Search for the cell housing the specified text and yield its [X, Y] center coordinate. 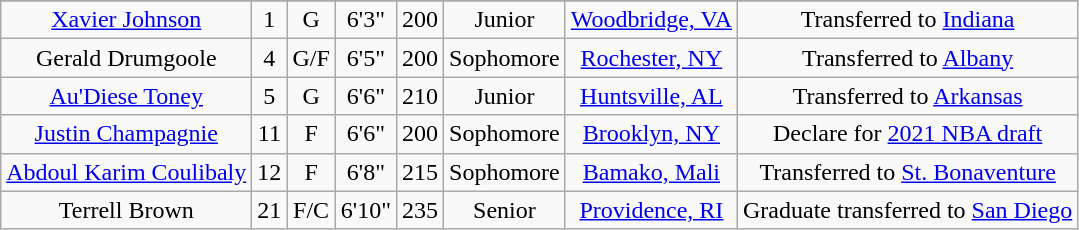
Xavier Johnson [126, 20]
Huntsville, AL [651, 96]
4 [270, 58]
Providence, RI [651, 210]
Senior [505, 210]
21 [270, 210]
215 [420, 172]
Transferred to St. Bonaventure [908, 172]
12 [270, 172]
235 [420, 210]
Au'Diese Toney [126, 96]
F/C [311, 210]
5 [270, 96]
Rochester, NY [651, 58]
11 [270, 134]
6'5" [366, 58]
Brooklyn, NY [651, 134]
210 [420, 96]
6'3" [366, 20]
Transferred to Indiana [908, 20]
Bamako, Mali [651, 172]
Justin Champagnie [126, 134]
Gerald Drumgoole [126, 58]
Declare for 2021 NBA draft [908, 134]
Transferred to Albany [908, 58]
Woodbridge, VA [651, 20]
6'10" [366, 210]
Transferred to Arkansas [908, 96]
Terrell Brown [126, 210]
G/F [311, 58]
6'8" [366, 172]
Abdoul Karim Coulibaly [126, 172]
Graduate transferred to San Diego [908, 210]
1 [270, 20]
